Detect which cell encompasses the target text, then output its [x, y] center coordinate. 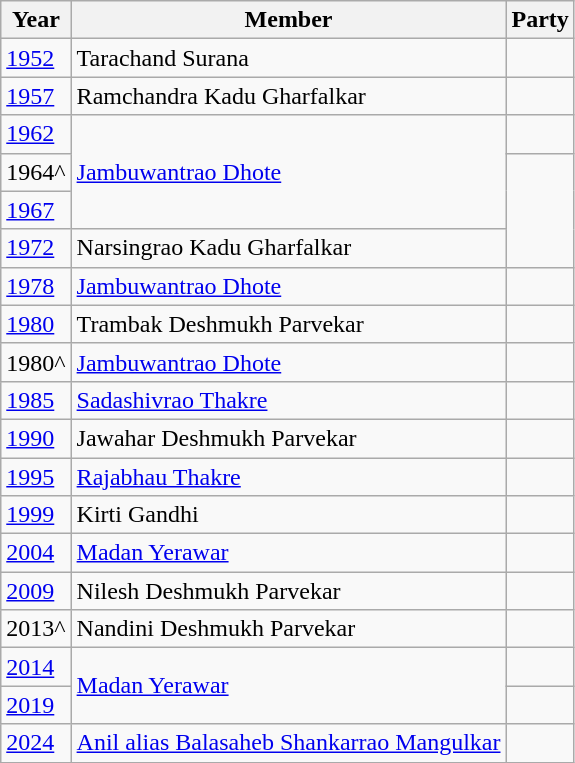
1952 [36, 58]
Narsingrao Kadu Gharfalkar [288, 248]
1990 [36, 438]
Nilesh Deshmukh Parvekar [288, 591]
2014 [36, 667]
1978 [36, 286]
2013^ [36, 629]
1957 [36, 96]
1985 [36, 400]
1967 [36, 210]
1972 [36, 248]
Rajabhau Thakre [288, 477]
Sadashivrao Thakre [288, 400]
Party [540, 20]
2024 [36, 743]
Nandini Deshmukh Parvekar [288, 629]
Anil alias Balasaheb Shankarrao Mangulkar [288, 743]
Trambak Deshmukh Parvekar [288, 324]
1980 [36, 324]
1962 [36, 134]
1999 [36, 515]
Ramchandra Kadu Gharfalkar [288, 96]
2004 [36, 553]
Kirti Gandhi [288, 515]
2019 [36, 705]
2009 [36, 591]
1964^ [36, 172]
Member [288, 20]
Jawahar Deshmukh Parvekar [288, 438]
Year [36, 20]
1980^ [36, 362]
1995 [36, 477]
Tarachand Surana [288, 58]
